Detect which cell encompasses the target text, then output its [X, Y] center coordinate. 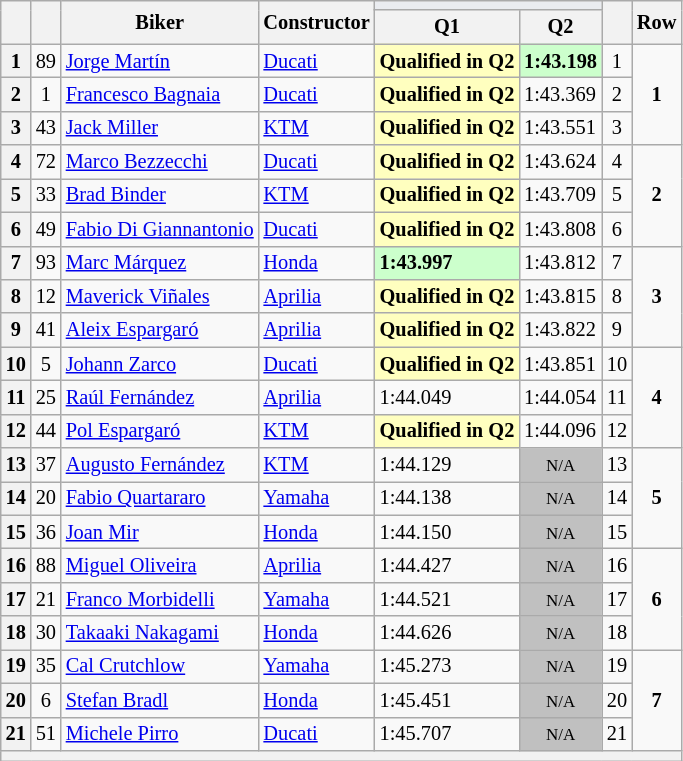
Biker [160, 22]
1:43.812 [560, 263]
Raúl Fernández [160, 397]
35 [46, 666]
Augusto Fernández [160, 465]
89 [46, 61]
43 [46, 128]
Cal Crutchlow [160, 666]
Marc Márquez [160, 263]
1:43.851 [560, 364]
1:44.129 [447, 465]
49 [46, 229]
1:44.138 [447, 498]
Stefan Bradl [160, 700]
1:43.709 [560, 195]
1:44.049 [447, 397]
44 [46, 431]
Maverick Viñales [160, 296]
51 [46, 734]
Brad Binder [160, 195]
Johann Zarco [160, 364]
1:43.815 [560, 296]
1:44.150 [447, 532]
Constructor [317, 22]
Aleix Espargaró [160, 330]
Fabio Di Giannantonio [160, 229]
Miguel Oliveira [160, 565]
Pol Espargaró [160, 431]
1:43.551 [560, 128]
Jack Miller [160, 128]
1:45.707 [447, 734]
1:45.451 [447, 700]
Q2 [560, 27]
Takaaki Nakagami [160, 633]
Franco Morbidelli [160, 599]
37 [46, 465]
Q1 [447, 27]
Fabio Quartararo [160, 498]
1:43.369 [560, 94]
Jorge Martín [160, 61]
72 [46, 162]
41 [46, 330]
1:43.808 [560, 229]
25 [46, 397]
1:45.273 [447, 666]
Michele Pirro [160, 734]
33 [46, 195]
1:44.054 [560, 397]
36 [46, 532]
1:44.626 [447, 633]
30 [46, 633]
88 [46, 565]
Francesco Bagnaia [160, 94]
1:43.624 [560, 162]
Marco Bezzecchi [160, 162]
Joan Mir [160, 532]
1:43.198 [560, 61]
1:44.096 [560, 431]
Row [656, 22]
1:44.521 [447, 599]
1:43.822 [560, 330]
1:44.427 [447, 565]
93 [46, 263]
1:43.997 [447, 263]
